Find where the given text appears and provide that cell's center as (X, Y) coordinate. 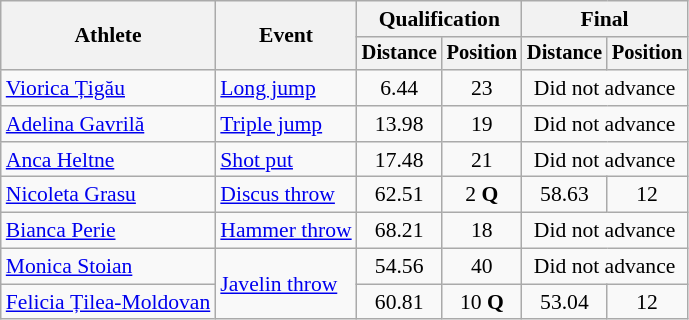
21 (482, 160)
Viorica Țigău (108, 88)
Event (286, 36)
Final (604, 19)
Triple jump (286, 124)
Adelina Gavrilă (108, 124)
68.21 (400, 231)
Shot put (286, 160)
62.51 (400, 195)
19 (482, 124)
23 (482, 88)
Long jump (286, 88)
Nicoleta Grasu (108, 195)
18 (482, 231)
6.44 (400, 88)
60.81 (400, 302)
Discus throw (286, 195)
2 Q (482, 195)
Hammer throw (286, 231)
13.98 (400, 124)
54.56 (400, 267)
Monica Stoian (108, 267)
53.04 (564, 302)
Anca Heltne (108, 160)
Athlete (108, 36)
Bianca Perie (108, 231)
Qualification (440, 19)
Felicia Țilea-Moldovan (108, 302)
Javelin throw (286, 284)
10 Q (482, 302)
58.63 (564, 195)
17.48 (400, 160)
40 (482, 267)
